Return the (x, y) coordinate for the center point of the cell that contains the specified text.  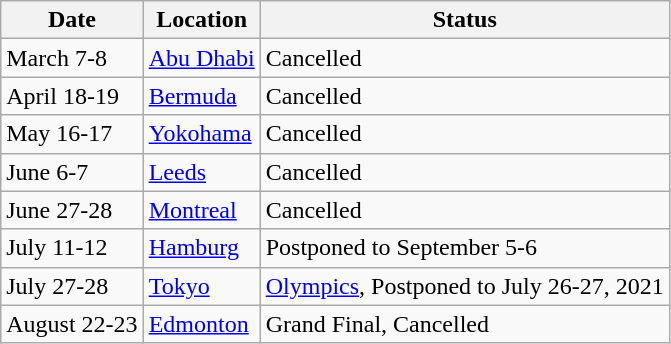
Grand Final, Cancelled (464, 324)
Edmonton (202, 324)
March 7-8 (72, 58)
Olympics, Postponed to July 26-27, 2021 (464, 286)
Bermuda (202, 96)
Abu Dhabi (202, 58)
Postponed to September 5-6 (464, 248)
July 11-12 (72, 248)
June 6-7 (72, 172)
Date (72, 20)
Hamburg (202, 248)
Status (464, 20)
June 27-28 (72, 210)
May 16-17 (72, 134)
Tokyo (202, 286)
July 27-28 (72, 286)
Yokohama (202, 134)
August 22-23 (72, 324)
Montreal (202, 210)
Leeds (202, 172)
April 18-19 (72, 96)
Location (202, 20)
